From the cell containing the given text, extract its center point as [x, y] coordinate. 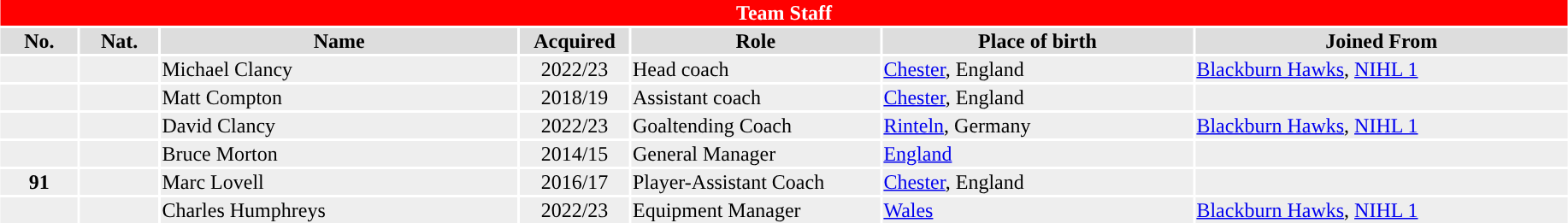
Bruce Morton [339, 154]
David Clancy [339, 126]
2018/19 [575, 97]
2016/17 [575, 182]
Acquired [575, 41]
Assistant coach [755, 97]
No. [39, 41]
Matt Compton [339, 97]
Role [755, 41]
Equipment Manager [755, 210]
Nat. [120, 41]
91 [39, 182]
Rinteln, Germany [1038, 126]
Name [339, 41]
Joined From [1382, 41]
Head coach [755, 69]
2014/15 [575, 154]
Marc Lovell [339, 182]
Team Staff [783, 13]
Place of birth [1038, 41]
Goaltending Coach [755, 126]
Wales [1038, 210]
Michael Clancy [339, 69]
England [1038, 154]
Charles Humphreys [339, 210]
General Manager [755, 154]
Player-Assistant Coach [755, 182]
